Capture the cell that displays the provided text and extract its [X, Y] central coordinate. 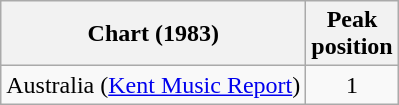
Chart (1983) [154, 34]
1 [352, 85]
Australia (Kent Music Report) [154, 85]
Peakposition [352, 34]
